From the cell containing the given text, extract its center point as [X, Y] coordinate. 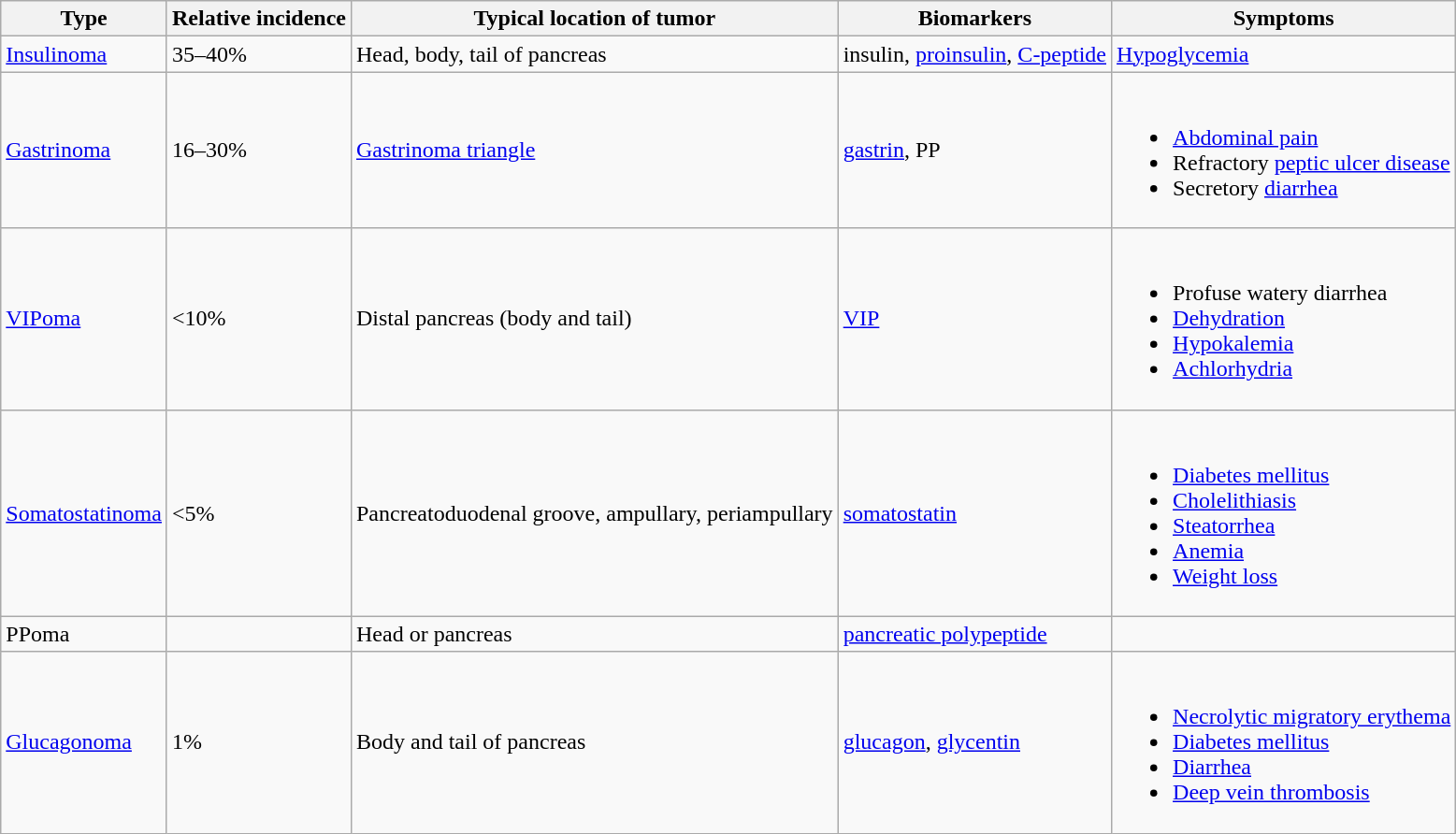
Abdominal painRefractory peptic ulcer diseaseSecretory diarrhea [1284, 150]
Head, body, tail of pancreas [595, 54]
Biomarkers [974, 19]
Somatostatinoma [84, 512]
Hypoglycemia [1284, 54]
Insulinoma [84, 54]
glucagon, glycentin [974, 742]
Pancreatoduodenal groove, ampullary, periampullary [595, 512]
VIPoma [84, 319]
VIP [974, 319]
Head or pancreas [595, 634]
Relative incidence [258, 19]
<5% [258, 512]
Profuse watery diarrheaDehydrationHypokalemiaAchlorhydria [1284, 319]
Diabetes mellitusCholelithiasisSteatorrheaAnemiaWeight loss [1284, 512]
Gastrinoma triangle [595, 150]
Typical location of tumor [595, 19]
Body and tail of pancreas [595, 742]
Necrolytic migratory erythemaDiabetes mellitusDiarrheaDeep vein thrombosis [1284, 742]
Glucagonoma [84, 742]
Symptoms [1284, 19]
pancreatic polypeptide [974, 634]
Type [84, 19]
Distal pancreas (body and tail) [595, 319]
35–40% [258, 54]
<10% [258, 319]
16–30% [258, 150]
1% [258, 742]
Gastrinoma [84, 150]
PPoma [84, 634]
gastrin, PP [974, 150]
somatostatin [974, 512]
insulin, proinsulin, C-peptide [974, 54]
